Pinpoint the cell where the given text exists, returning its (x, y) midpoint coordinate. 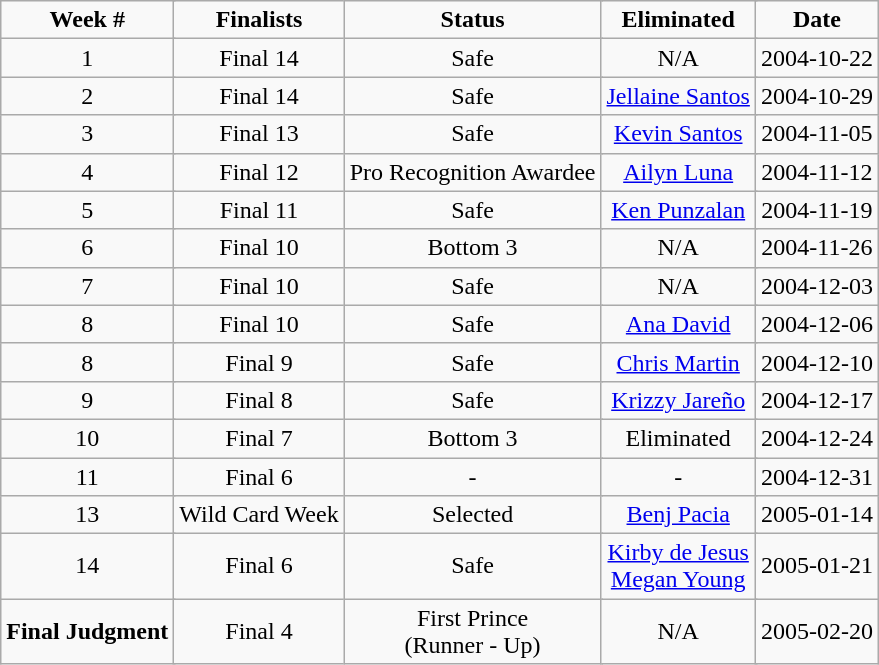
Final 12 (259, 172)
14 (88, 566)
Final 7 (259, 438)
Final 4 (259, 632)
Kirby de JesusMegan Young (678, 566)
2004-11-26 (816, 248)
Date (816, 20)
Final Judgment (88, 632)
Benj Pacia (678, 515)
Wild Card Week (259, 515)
3 (88, 134)
2004-12-31 (816, 477)
4 (88, 172)
2004-12-17 (816, 400)
Final 8 (259, 400)
11 (88, 477)
Selected (472, 515)
Krizzy Jareño (678, 400)
Ken Punzalan (678, 210)
5 (88, 210)
2004-12-06 (816, 324)
Week # (88, 20)
2004-10-29 (816, 96)
Jellaine Santos (678, 96)
1 (88, 58)
Chris Martin (678, 362)
10 (88, 438)
2005-02-20 (816, 632)
Final 13 (259, 134)
Final 9 (259, 362)
Ana David (678, 324)
13 (88, 515)
2004-11-19 (816, 210)
Final 11 (259, 210)
2 (88, 96)
First Prince(Runner - Up) (472, 632)
2004-12-24 (816, 438)
Finalists (259, 20)
2004-11-05 (816, 134)
Kevin Santos (678, 134)
9 (88, 400)
Status (472, 20)
Ailyn Luna (678, 172)
2005-01-21 (816, 566)
2004-11-12 (816, 172)
6 (88, 248)
Pro Recognition Awardee (472, 172)
2004-12-10 (816, 362)
2004-12-03 (816, 286)
2005-01-14 (816, 515)
2004-10-22 (816, 58)
7 (88, 286)
